Extract the (x, y) coordinate from the center of the cell holding the provided text.  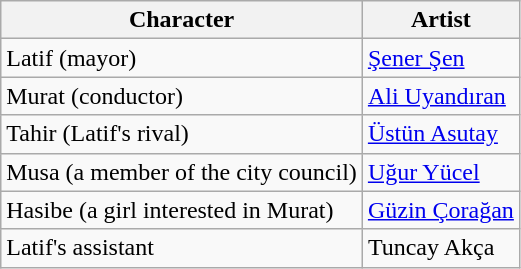
Artist (440, 20)
Şener Şen (440, 58)
Latif's assistant (182, 248)
Musa (a member of the city council) (182, 172)
Character (182, 20)
Tahir (Latif's rival) (182, 134)
Güzin Çorağan (440, 210)
Hasibe (a girl interested in Murat) (182, 210)
Tuncay Akça (440, 248)
Latif (mayor) (182, 58)
Ali Uyandıran (440, 96)
Uğur Yücel (440, 172)
Üstün Asutay (440, 134)
Murat (conductor) (182, 96)
